For the text-containing cell, return its midpoint in [X, Y] coordinate format. 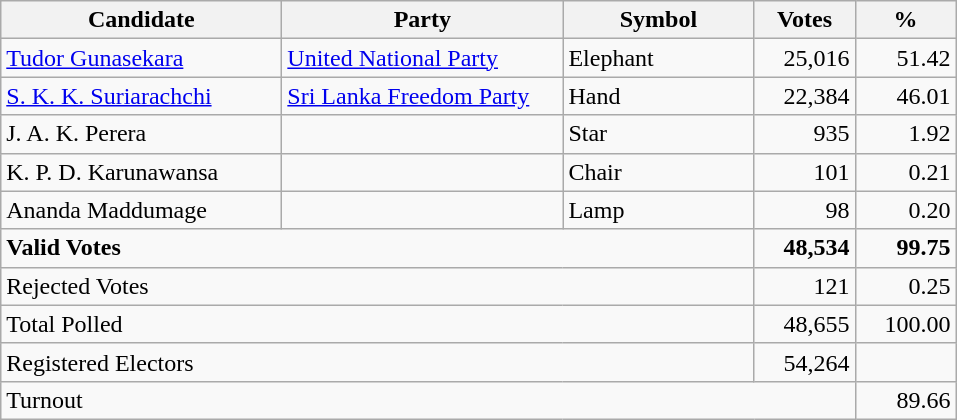
Hand [658, 96]
25,016 [804, 58]
48,534 [804, 248]
46.01 [906, 96]
48,655 [804, 324]
Chair [658, 172]
Candidate [142, 20]
99.75 [906, 248]
Total Polled [378, 324]
121 [804, 286]
0.21 [906, 172]
% [906, 20]
1.92 [906, 134]
Rejected Votes [378, 286]
Symbol [658, 20]
101 [804, 172]
Votes [804, 20]
J. A. K. Perera [142, 134]
United National Party [422, 58]
935 [804, 134]
0.25 [906, 286]
Turnout [428, 400]
51.42 [906, 58]
Sri Lanka Freedom Party [422, 96]
S. K. K. Suriarachchi [142, 96]
98 [804, 210]
22,384 [804, 96]
Elephant [658, 58]
Ananda Maddumage [142, 210]
0.20 [906, 210]
Valid Votes [378, 248]
Star [658, 134]
Lamp [658, 210]
Party [422, 20]
100.00 [906, 324]
K. P. D. Karunawansa [142, 172]
Registered Electors [378, 362]
89.66 [906, 400]
Tudor Gunasekara [142, 58]
54,264 [804, 362]
